Extract the (X, Y) coordinate from the center of the cell holding the provided text.  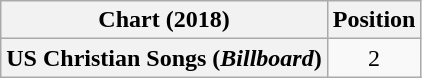
2 (374, 58)
Chart (2018) (164, 20)
Position (374, 20)
US Christian Songs (Billboard) (164, 58)
